Search for the cell housing the specified text and yield its [x, y] center coordinate. 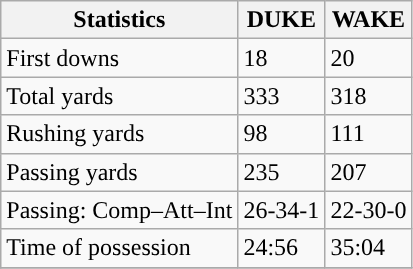
35:04 [368, 248]
Total yards [120, 96]
WAKE [368, 20]
First downs [120, 58]
235 [282, 172]
Passing: Comp–Att–Int [120, 210]
18 [282, 58]
Rushing yards [120, 134]
26-34-1 [282, 210]
Time of possession [120, 248]
24:56 [282, 248]
DUKE [282, 20]
20 [368, 58]
Passing yards [120, 172]
333 [282, 96]
111 [368, 134]
22-30-0 [368, 210]
98 [282, 134]
207 [368, 172]
Statistics [120, 20]
318 [368, 96]
